Provide the (X, Y) coordinate of the cell's center where the given text is located.  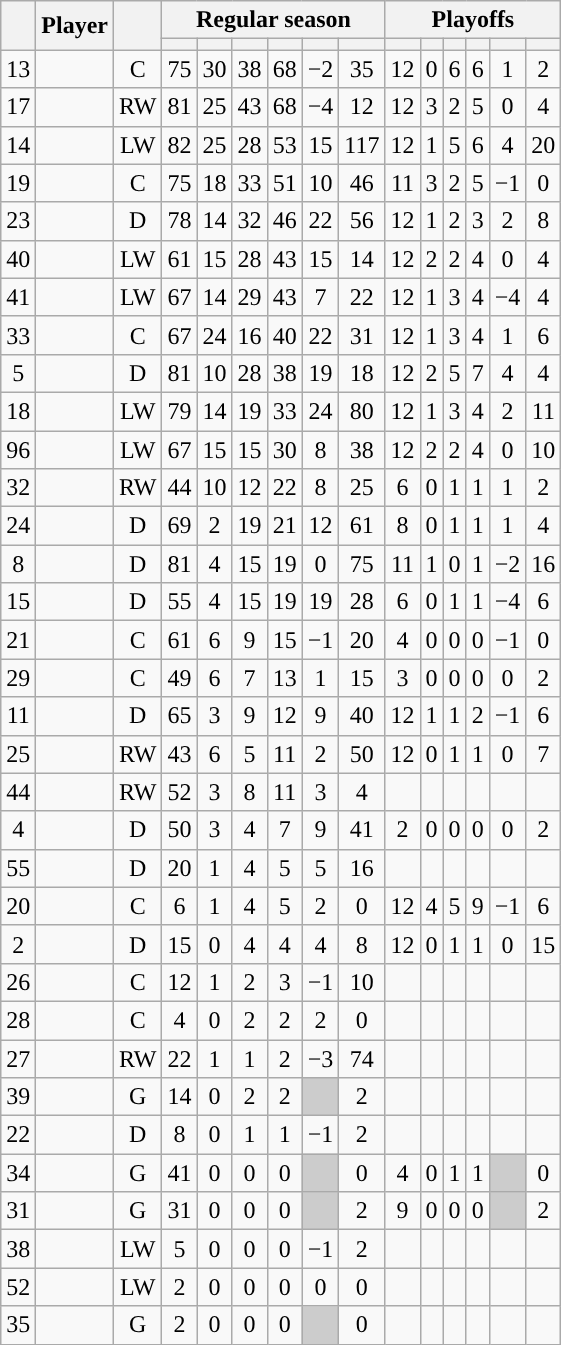
Player (75, 26)
51 (284, 183)
23 (18, 221)
79 (180, 411)
34 (18, 1173)
−3 (320, 1059)
65 (180, 716)
74 (362, 1059)
69 (180, 526)
78 (180, 221)
82 (180, 145)
96 (18, 449)
53 (284, 145)
26 (18, 982)
56 (362, 221)
39 (18, 1097)
17 (18, 107)
27 (18, 1059)
117 (362, 145)
Regular season (274, 20)
49 (180, 678)
Playoffs (473, 20)
80 (362, 411)
